Determine the (X, Y) coordinate at the center of the cell enclosing the given text.  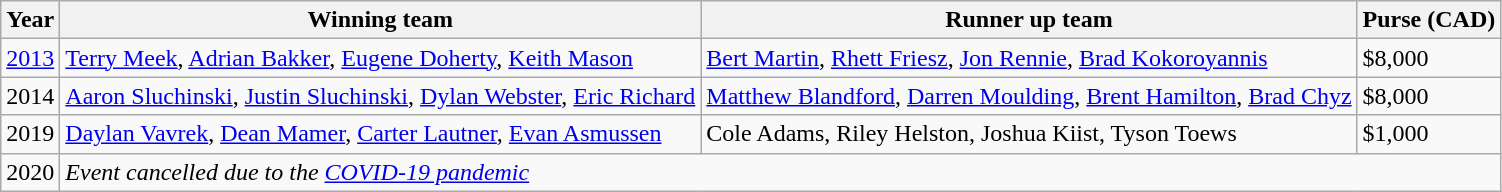
Winning team (380, 20)
2020 (30, 172)
Matthew Blandford, Darren Moulding, Brent Hamilton, Brad Chyz (1029, 96)
2014 (30, 96)
Cole Adams, Riley Helston, Joshua Kiist, Tyson Toews (1029, 134)
Purse (CAD) (1429, 20)
Year (30, 20)
Runner up team (1029, 20)
Terry Meek, Adrian Bakker, Eugene Doherty, Keith Mason (380, 58)
Event cancelled due to the COVID-19 pandemic (780, 172)
2019 (30, 134)
Aaron Sluchinski, Justin Sluchinski, Dylan Webster, Eric Richard (380, 96)
Daylan Vavrek, Dean Mamer, Carter Lautner, Evan Asmussen (380, 134)
$1,000 (1429, 134)
2013 (30, 58)
Bert Martin, Rhett Friesz, Jon Rennie, Brad Kokoroyannis (1029, 58)
